Identify which cell holds the provided text, then report its (X, Y) central coordinate. 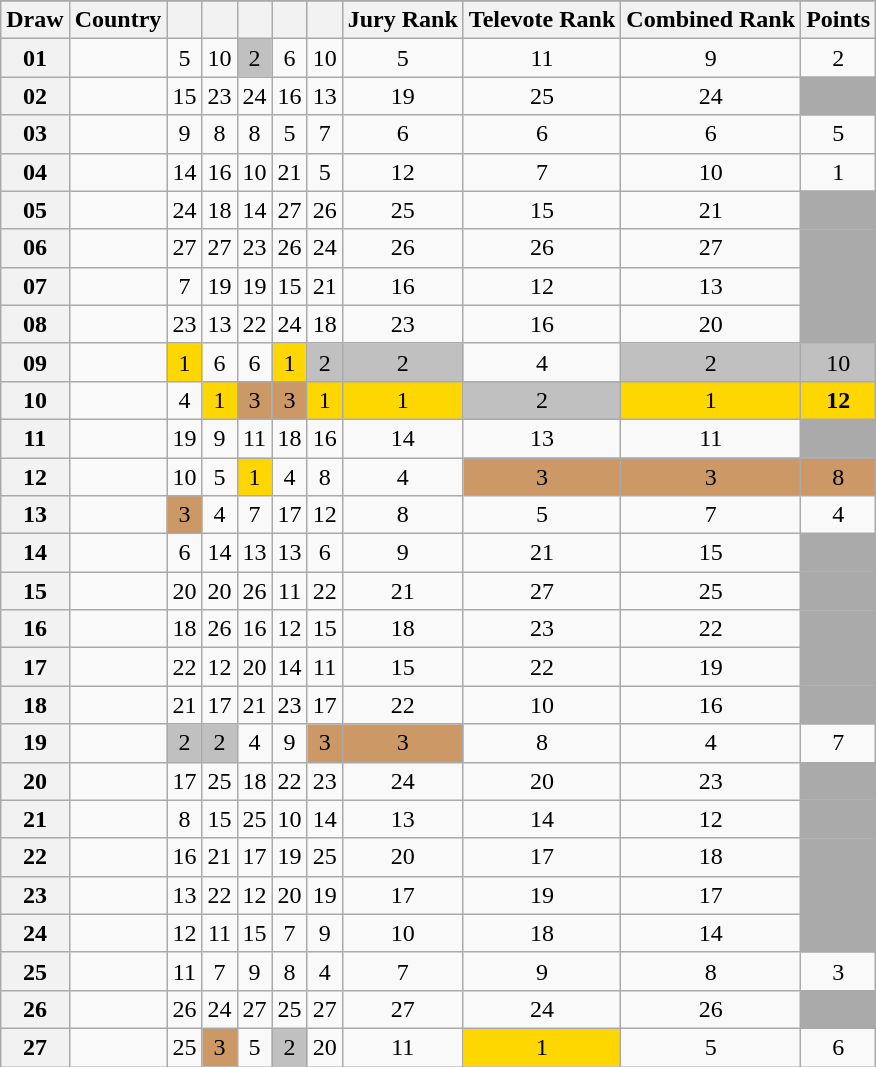
Televote Rank (542, 20)
01 (35, 58)
03 (35, 134)
02 (35, 96)
Points (838, 20)
Jury Rank (402, 20)
04 (35, 172)
05 (35, 210)
08 (35, 324)
09 (35, 362)
Draw (35, 20)
Country (118, 20)
07 (35, 286)
Combined Rank (711, 20)
06 (35, 248)
